Identify which cell holds the provided text, then report its (X, Y) central coordinate. 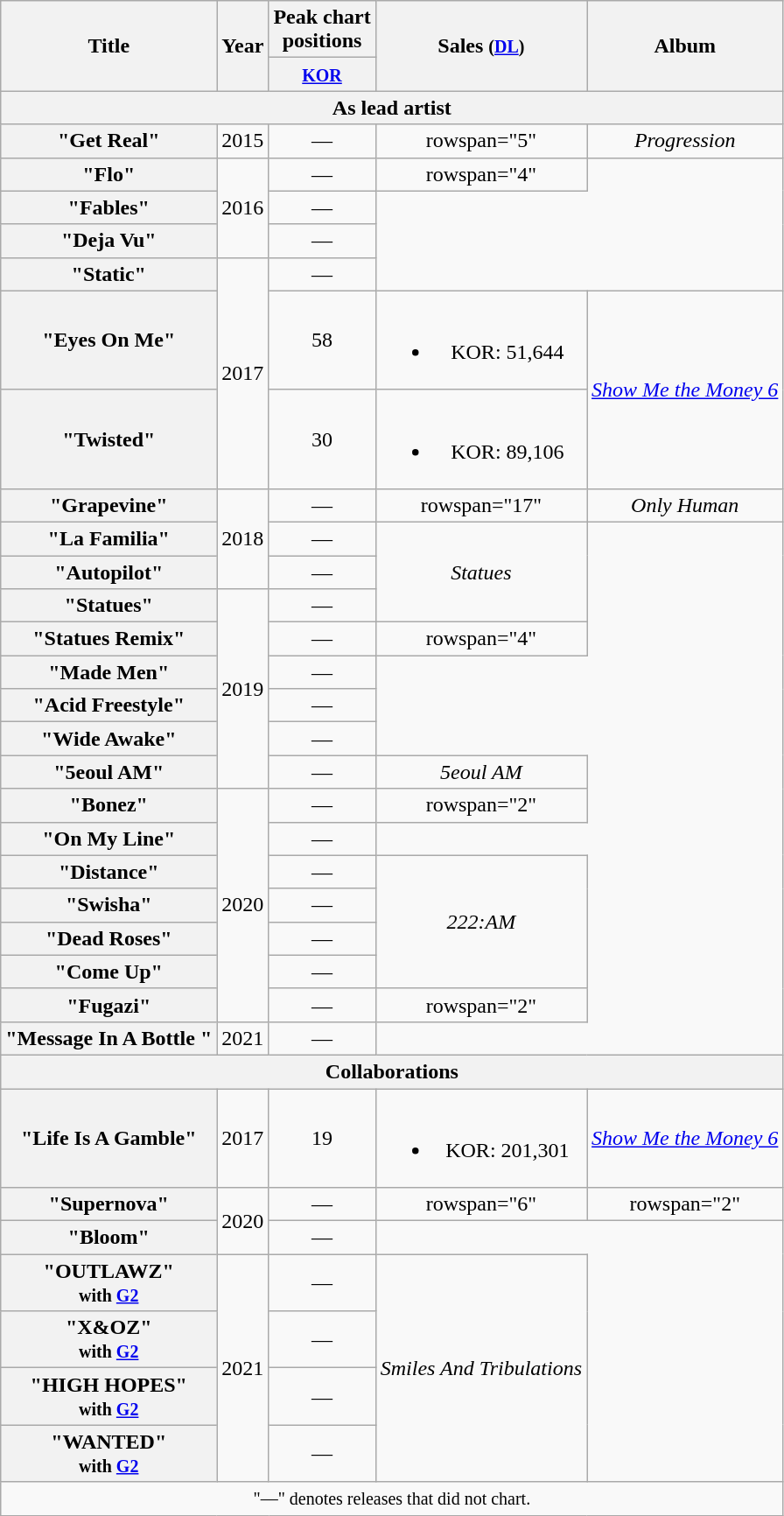
Peak chart positions (322, 30)
"Flo" (108, 174)
"Acid Freestyle" (108, 705)
"WANTED"with G2 (108, 1453)
KOR: 89,106 (481, 439)
2019 (243, 689)
"5eoul AM" (108, 772)
58 (322, 340)
"Deja Vu" (108, 241)
"—" denotes releases that did not chart. (392, 1498)
Title (108, 46)
"Made Men" (108, 672)
"Message In A Bottle " (108, 1038)
"Eyes On Me" (108, 340)
"Statues" (108, 606)
"On My Line" (108, 839)
"Life Is A Gamble" (108, 1138)
"Supernova" (108, 1204)
Year (243, 46)
rowspan="17" (481, 505)
"Statues Remix" (108, 639)
"Grapevine" (108, 505)
"Wide Awake" (108, 739)
"Static" (108, 274)
rowspan="6" (481, 1204)
"Get Real" (108, 141)
5eoul AM (481, 772)
Album (685, 46)
222:AM (481, 922)
"Fables" (108, 207)
"Come Up" (108, 972)
As lead artist (392, 108)
Progression (685, 141)
"HIGH HOPES"with G2 (108, 1397)
"X&OZ"with G2 (108, 1339)
"Dead Roses" (108, 938)
"Bloom" (108, 1238)
2016 (243, 207)
2018 (243, 538)
"Fugazi" (108, 1005)
Collaborations (392, 1071)
"Bonez" (108, 805)
rowspan="5" (481, 141)
"Swisha" (108, 905)
"La Familia" (108, 538)
30 (322, 439)
2015 (243, 141)
Sales (DL) (481, 46)
19 (322, 1138)
"Autopilot" (108, 572)
KOR: 201,301 (481, 1138)
Statues (481, 572)
Only Human (685, 505)
KOR: 51,644 (481, 340)
KOR (322, 74)
"Twisted" (108, 439)
"Distance" (108, 872)
"OUTLAWZ"with G2 (108, 1283)
Smiles And Tribulations (481, 1368)
